Locate the cell with the specified text and output its (X, Y) center coordinate. 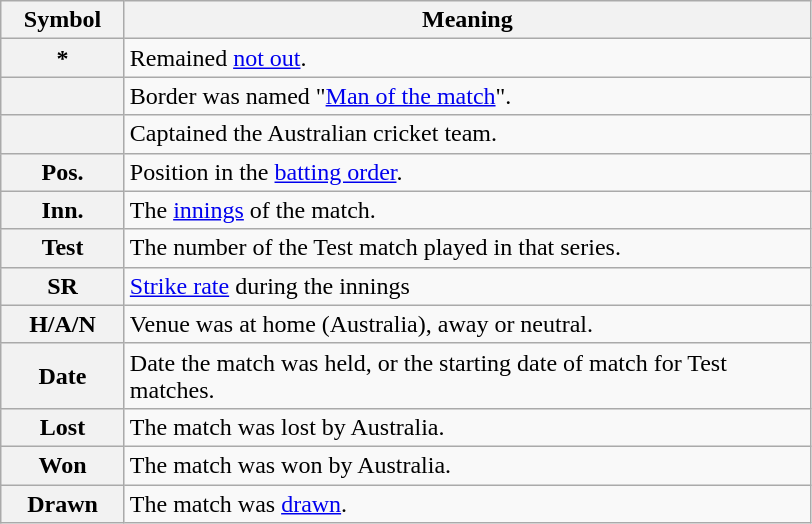
Test (63, 248)
The innings of the match. (467, 210)
Strike rate during the innings (467, 286)
Date the match was held, or the starting date of match for Test matches. (467, 376)
Symbol (63, 20)
The match was won by Australia. (467, 465)
Position in the batting order. (467, 172)
Remained not out. (467, 58)
Drawn (63, 503)
Venue was at home (Australia), away or neutral. (467, 324)
Inn. (63, 210)
* (63, 58)
H/A/N (63, 324)
SR (63, 286)
Captained the Australian cricket team. (467, 134)
The number of the Test match played in that series. (467, 248)
Border was named "Man of the match". (467, 96)
Date (63, 376)
Lost (63, 427)
The match was drawn. (467, 503)
Pos. (63, 172)
Meaning (467, 20)
Won (63, 465)
The match was lost by Australia. (467, 427)
